Find where the given text appears and provide that cell's center as [X, Y] coordinate. 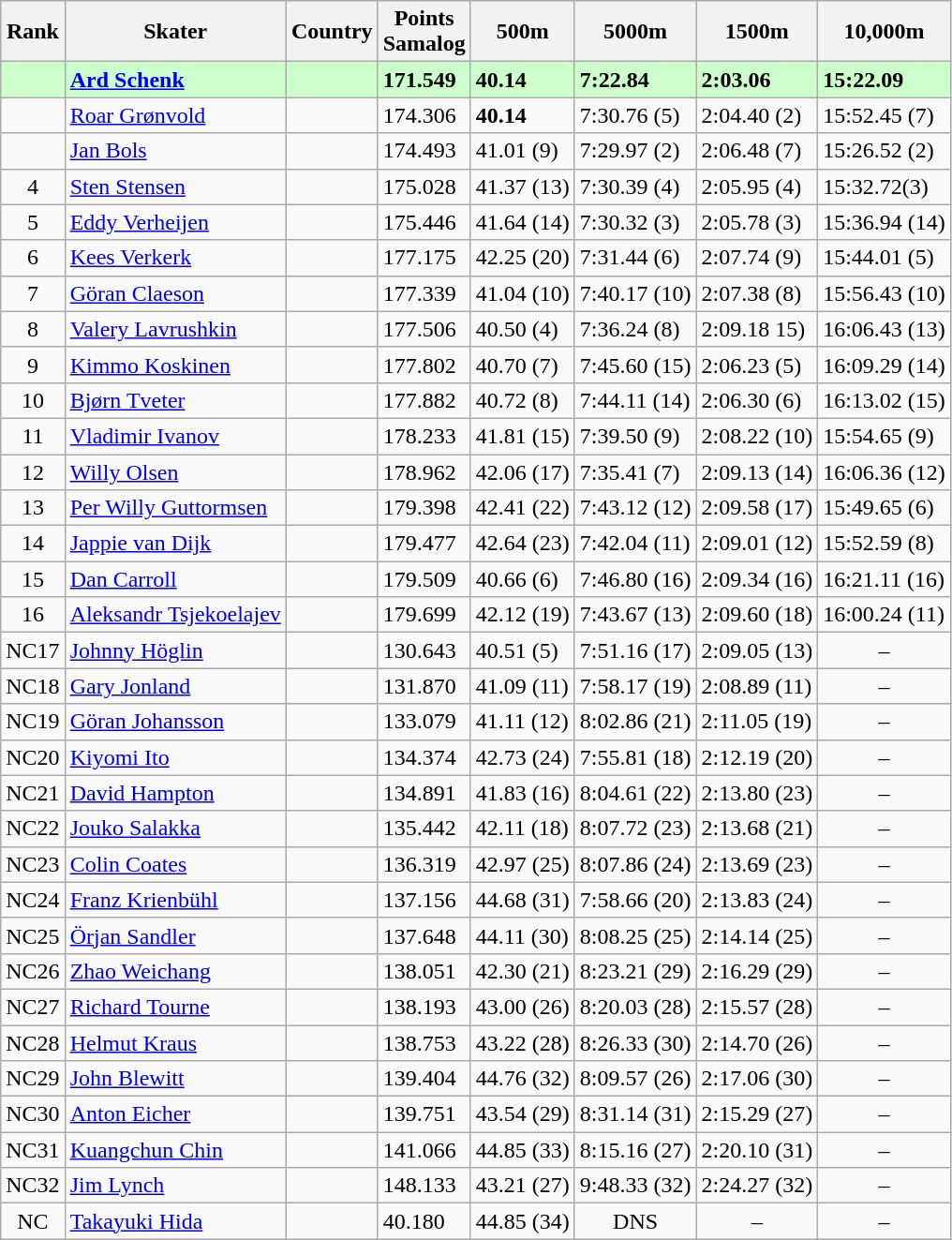
177.882 [424, 400]
Bjørn Tveter [175, 400]
7:55.81 (18) [635, 757]
138.193 [424, 1007]
Per Willy Guttormsen [175, 508]
NC32 [33, 1186]
7:45.60 (15) [635, 365]
40.51 (5) [523, 650]
Gary Jonland [175, 686]
7:43.12 (12) [635, 508]
178.233 [424, 436]
2:13.69 (23) [757, 864]
2:20.10 (31) [757, 1150]
DNS [635, 1221]
41.01 (9) [523, 151]
NC24 [33, 900]
15:49.65 (6) [885, 508]
7:58.66 (20) [635, 900]
7:42.04 (11) [635, 544]
134.374 [424, 757]
Kimmo Koskinen [175, 365]
41.09 (11) [523, 686]
8:15.16 (27) [635, 1150]
7:43.67 (13) [635, 615]
Örjan Sandler [175, 935]
42.30 (21) [523, 971]
175.028 [424, 187]
41.64 (14) [523, 222]
NC18 [33, 686]
2:17.06 (30) [757, 1079]
Anton Eicher [175, 1114]
David Hampton [175, 793]
500m [523, 32]
8:07.86 (24) [635, 864]
41.04 (10) [523, 293]
NC26 [33, 971]
NC22 [33, 829]
43.54 (29) [523, 1114]
7:58.17 (19) [635, 686]
2:13.83 (24) [757, 900]
16:00.24 (11) [885, 615]
7:46.80 (16) [635, 579]
44.68 (31) [523, 900]
Sten Stensen [175, 187]
2:08.22 (10) [757, 436]
Jappie van Dijk [175, 544]
Aleksandr Tsjekoelajev [175, 615]
15:36.94 (14) [885, 222]
12 [33, 471]
4 [33, 187]
Vladimir Ivanov [175, 436]
7:36.24 (8) [635, 329]
NC30 [33, 1114]
John Blewitt [175, 1079]
2:14.14 (25) [757, 935]
Göran Claeson [175, 293]
8 [33, 329]
2:09.05 (13) [757, 650]
2:13.80 (23) [757, 793]
NC29 [33, 1079]
42.41 (22) [523, 508]
42.12 (19) [523, 615]
178.962 [424, 471]
11 [33, 436]
16:13.02 (15) [885, 400]
7:22.84 [635, 80]
40.66 (6) [523, 579]
179.477 [424, 544]
44.76 (32) [523, 1079]
42.11 (18) [523, 829]
Eddy Verheijen [175, 222]
2:06.48 (7) [757, 151]
16:06.43 (13) [885, 329]
15:44.01 (5) [885, 258]
Ard Schenk [175, 80]
44.85 (34) [523, 1221]
177.802 [424, 365]
43.00 (26) [523, 1007]
41.11 (12) [523, 722]
NC25 [33, 935]
8:31.14 (31) [635, 1114]
2:09.58 (17) [757, 508]
7:35.41 (7) [635, 471]
10 [33, 400]
NC20 [33, 757]
40.180 [424, 1221]
8:20.03 (28) [635, 1007]
137.648 [424, 935]
42.73 (24) [523, 757]
42.25 (20) [523, 258]
7:29.97 (2) [635, 151]
8:04.61 (22) [635, 793]
2:14.70 (26) [757, 1043]
2:03.06 [757, 80]
15:52.45 (7) [885, 115]
Jouko Salakka [175, 829]
Franz Krienbühl [175, 900]
Jan Bols [175, 151]
2:09.18 15) [757, 329]
40.50 (4) [523, 329]
15:32.72(3) [885, 187]
2:12.19 (20) [757, 757]
16:21.11 (16) [885, 579]
NC23 [33, 864]
7:30.39 (4) [635, 187]
131.870 [424, 686]
2:05.78 (3) [757, 222]
15 [33, 579]
2:09.34 (16) [757, 579]
2:08.89 (11) [757, 686]
175.446 [424, 222]
Willy Olsen [175, 471]
7:51.16 (17) [635, 650]
1500m [757, 32]
44.11 (30) [523, 935]
2:09.01 (12) [757, 544]
136.319 [424, 864]
16:09.29 (14) [885, 365]
NC19 [33, 722]
15:54.65 (9) [885, 436]
40.70 (7) [523, 365]
9:48.33 (32) [635, 1186]
Colin Coates [175, 864]
NC31 [33, 1150]
177.339 [424, 293]
Kuangchun Chin [175, 1150]
133.079 [424, 722]
42.06 (17) [523, 471]
8:23.21 (29) [635, 971]
6 [33, 258]
Jim Lynch [175, 1186]
NC21 [33, 793]
Roar Grønvold [175, 115]
42.64 (23) [523, 544]
43.22 (28) [523, 1043]
2:13.68 (21) [757, 829]
16:06.36 (12) [885, 471]
139.751 [424, 1114]
44.85 (33) [523, 1150]
13 [33, 508]
7 [33, 293]
2:05.95 (4) [757, 187]
177.506 [424, 329]
137.156 [424, 900]
135.442 [424, 829]
8:07.72 (23) [635, 829]
7:40.17 (10) [635, 293]
7:44.11 (14) [635, 400]
174.306 [424, 115]
141.066 [424, 1150]
Skater [175, 32]
Takayuki Hida [175, 1221]
8:08.25 (25) [635, 935]
2:15.29 (27) [757, 1114]
138.753 [424, 1043]
8:02.86 (21) [635, 722]
15:56.43 (10) [885, 293]
179.509 [424, 579]
2:16.29 (29) [757, 971]
139.404 [424, 1079]
Richard Tourne [175, 1007]
134.891 [424, 793]
7:30.76 (5) [635, 115]
130.643 [424, 650]
43.21 (27) [523, 1186]
8:09.57 (26) [635, 1079]
171.549 [424, 80]
5 [33, 222]
2:24.27 (32) [757, 1186]
15:26.52 (2) [885, 151]
Valery Lavrushkin [175, 329]
Helmut Kraus [175, 1043]
2:04.40 (2) [757, 115]
NC17 [33, 650]
7:31.44 (6) [635, 258]
Points Samalog [424, 32]
41.83 (16) [523, 793]
174.493 [424, 151]
2:15.57 (28) [757, 1007]
Kiyomi Ito [175, 757]
42.97 (25) [523, 864]
NC [33, 1221]
16 [33, 615]
8:26.33 (30) [635, 1043]
7:39.50 (9) [635, 436]
NC27 [33, 1007]
40.72 (8) [523, 400]
41.81 (15) [523, 436]
2:07.74 (9) [757, 258]
Göran Johansson [175, 722]
2:07.38 (8) [757, 293]
179.699 [424, 615]
2:09.13 (14) [757, 471]
Country [332, 32]
Dan Carroll [175, 579]
2:06.23 (5) [757, 365]
Kees Verkerk [175, 258]
177.175 [424, 258]
15:22.09 [885, 80]
NC28 [33, 1043]
15:52.59 (8) [885, 544]
10,000m [885, 32]
Rank [33, 32]
14 [33, 544]
7:30.32 (3) [635, 222]
138.051 [424, 971]
2:11.05 (19) [757, 722]
Zhao Weichang [175, 971]
179.398 [424, 508]
Johnny Höglin [175, 650]
9 [33, 365]
5000m [635, 32]
2:06.30 (6) [757, 400]
2:09.60 (18) [757, 615]
148.133 [424, 1186]
41.37 (13) [523, 187]
